Provide the (x, y) coordinate of the cell's center where the given text is located.  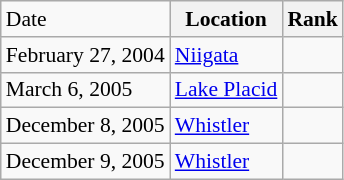
Date (86, 19)
Location (226, 19)
December 8, 2005 (86, 126)
Lake Placid (226, 90)
February 27, 2004 (86, 55)
Rank (312, 19)
December 9, 2005 (86, 162)
March 6, 2005 (86, 90)
Niigata (226, 55)
